Scan for the cell matching the given text and deliver its [x, y] coordinate at center. 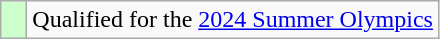
Qualified for the 2024 Summer Olympics [233, 20]
